Find where the given text appears and provide that cell's center as [X, Y] coordinate. 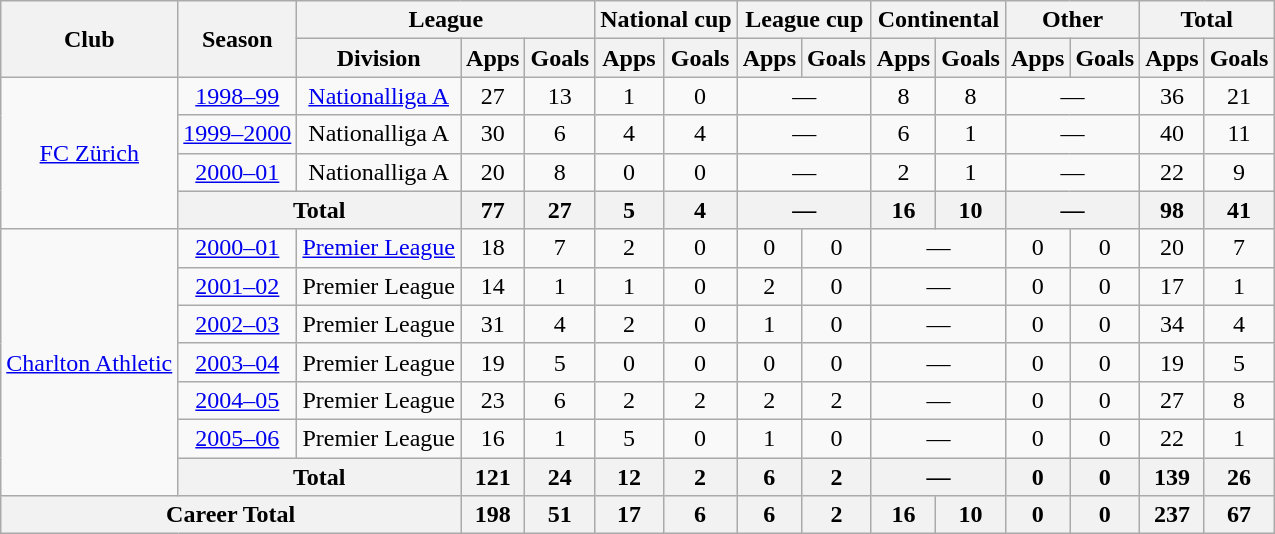
198 [493, 515]
24 [560, 477]
Season [238, 39]
Other [1072, 20]
Career Total [231, 515]
30 [493, 134]
67 [1239, 515]
1999–2000 [238, 134]
12 [629, 477]
2001–02 [238, 286]
2004–05 [238, 400]
26 [1239, 477]
98 [1172, 210]
51 [560, 515]
Charlton Athletic [90, 362]
139 [1172, 477]
2002–03 [238, 324]
League [446, 20]
2003–04 [238, 362]
121 [493, 477]
41 [1239, 210]
Club [90, 39]
Division [379, 58]
31 [493, 324]
23 [493, 400]
14 [493, 286]
237 [1172, 515]
36 [1172, 96]
34 [1172, 324]
League cup [804, 20]
1998–99 [238, 96]
Continental [938, 20]
National cup [666, 20]
18 [493, 248]
2005–06 [238, 438]
13 [560, 96]
9 [1239, 172]
11 [1239, 134]
FC Zürich [90, 153]
77 [493, 210]
21 [1239, 96]
40 [1172, 134]
